Provide the (X, Y) coordinate of the cell's center where the given text is located.  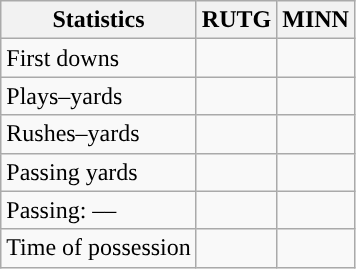
MINN (316, 20)
Statistics (99, 20)
Plays–yards (99, 96)
RUTG (236, 20)
First downs (99, 58)
Rushes–yards (99, 134)
Passing: –– (99, 210)
Passing yards (99, 172)
Time of possession (99, 248)
